Provide the (X, Y) coordinate of the cell's center where the given text is located.  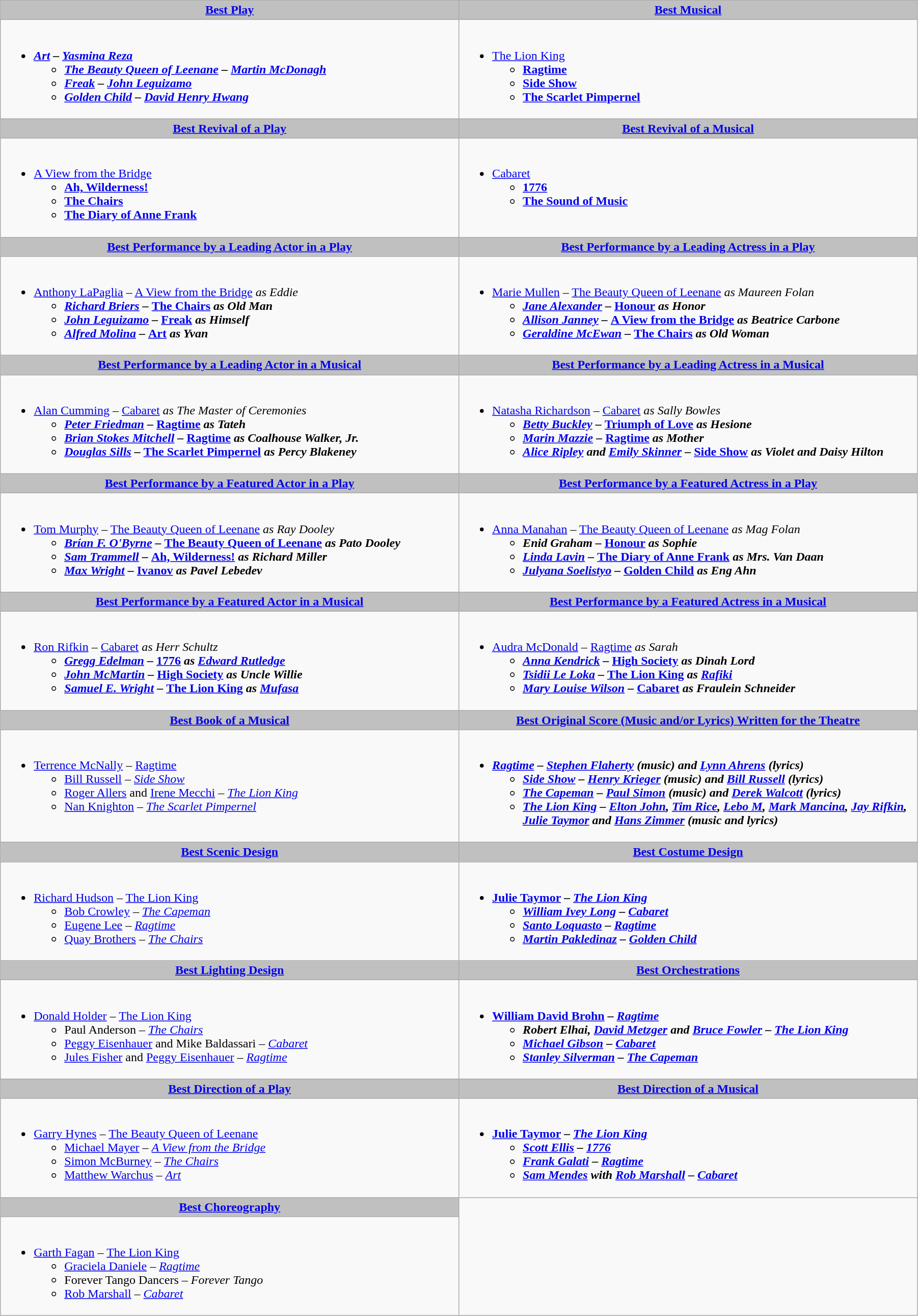
Best Performance by a Featured Actor in a Play (230, 483)
Julie Taymor – The Lion KingScott Ellis – 1776Frank Galati – RagtimeSam Mendes with Rob Marshall – Cabaret (688, 1148)
Best Performance by a Leading Actor in a Musical (230, 365)
Best Orchestrations (688, 970)
Cabaret1776The Sound of Music (688, 188)
Best Performance by a Featured Actor in a Musical (230, 601)
Donald Holder – The Lion KingPaul Anderson – The ChairsPeggy Eisenhauer and Mike Baldassari – CabaretJules Fisher and Peggy Eisenhauer – Ragtime (230, 1030)
A View from the BridgeAh, Wilderness!The ChairsThe Diary of Anne Frank (230, 188)
Best Scenic Design (230, 852)
The Lion KingRagtimeSide ShowThe Scarlet Pimpernel (688, 69)
Best Performance by a Featured Actress in a Musical (688, 601)
Best Direction of a Musical (688, 1089)
Best Revival of a Play (230, 128)
Best Book of a Musical (230, 720)
Best Lighting Design (230, 970)
Art – Yasmina RezaThe Beauty Queen of Leenane – Martin McDonaghFreak – John LeguizamoGolden Child – David Henry Hwang (230, 69)
Julie Taymor – The Lion KingWilliam Ivey Long – CabaretSanto Loquasto – RagtimeMartin Pakledinaz – Golden Child (688, 911)
Best Performance by a Leading Actress in a Musical (688, 365)
Best Revival of a Musical (688, 128)
Anthony LaPaglia – A View from the Bridge as EddieRichard Briers – The Chairs as Old ManJohn Leguizamo – Freak as HimselfAlfred Molina – Art as Yvan (230, 306)
Terrence McNally – RagtimeBill Russell – Side ShowRoger Allers and Irene Mecchi – The Lion KingNan Knighton – The Scarlet Pimpernel (230, 786)
Best Costume Design (688, 852)
Best Performance by a Featured Actress in a Play (688, 483)
Best Original Score (Music and/or Lyrics) Written for the Theatre (688, 720)
Best Direction of a Play (230, 1089)
Best Choreography (230, 1207)
William David Brohn – RagtimeRobert Elhai, David Metzger and Bruce Fowler – The Lion KingMichael Gibson – CabaretStanley Silverman – The Capeman (688, 1030)
Best Performance by a Leading Actor in a Play (230, 247)
Best Performance by a Leading Actress in a Play (688, 247)
Garth Fagan – The Lion KingGraciela Daniele – RagtimeForever Tango Dancers – Forever TangoRob Marshall – Cabaret (230, 1266)
Garry Hynes – The Beauty Queen of LeenaneMichael Mayer – A View from the BridgeSimon McBurney – The ChairsMatthew Warchus – Art (230, 1148)
Richard Hudson – The Lion KingBob Crowley – The CapemanEugene Lee – RagtimeQuay Brothers – The Chairs (230, 911)
Best Play (230, 10)
Best Musical (688, 10)
